Locate the cell with the specified text and output its (X, Y) center coordinate. 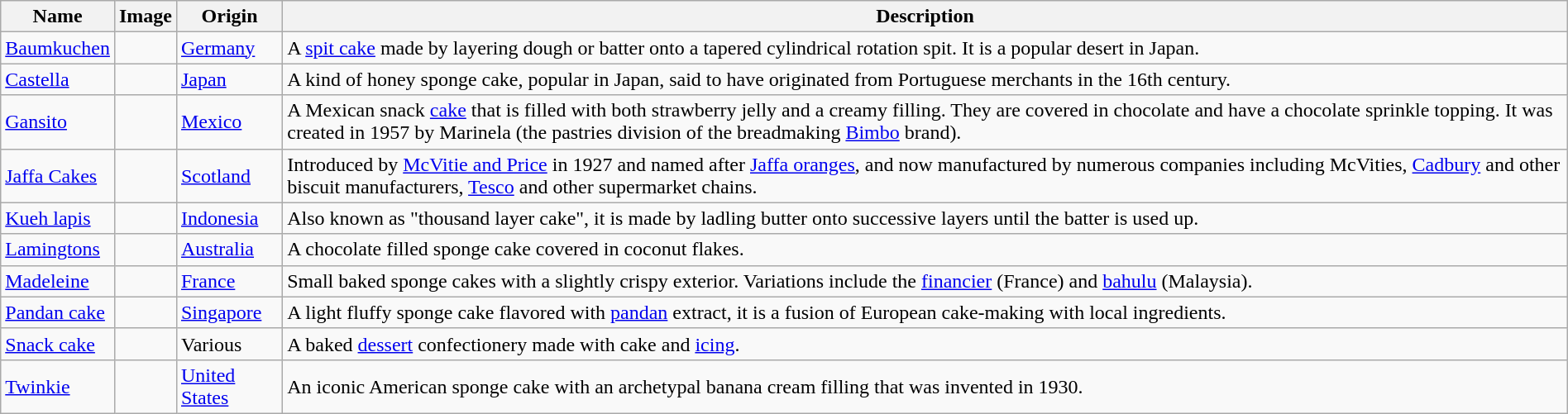
Jaffa Cakes (58, 175)
Small baked sponge cakes with a slightly crispy exterior. Variations include the financier (France) and bahulu (Malaysia). (925, 281)
Name (58, 17)
A kind of honey sponge cake, popular in Japan, said to have originated from Portuguese merchants in the 16th century. (925, 79)
Castella (58, 79)
Kueh lapis (58, 218)
A spit cake made by layering dough or batter onto a tapered cylindrical rotation spit. It is a popular desert in Japan. (925, 48)
Pandan cake (58, 312)
Singapore (229, 312)
Also known as "thousand layer cake", it is made by ladling butter onto successive layers until the batter is used up. (925, 218)
France (229, 281)
Madeleine (58, 281)
Various (229, 344)
Mexico (229, 122)
Image (146, 17)
Indonesia (229, 218)
Australia (229, 250)
Baumkuchen (58, 48)
United States (229, 387)
Twinkie (58, 387)
Japan (229, 79)
An iconic American sponge cake with an archetypal banana cream filling that was invented in 1930. (925, 387)
Description (925, 17)
Lamingtons (58, 250)
Germany (229, 48)
A baked dessert confectionery made with cake and icing. (925, 344)
Scotland (229, 175)
A chocolate filled sponge cake covered in coconut flakes. (925, 250)
Gansito (58, 122)
A light fluffy sponge cake flavored with pandan extract, it is a fusion of European cake-making with local ingredients. (925, 312)
Origin (229, 17)
Snack cake (58, 344)
